Return the (x, y) coordinate for the center point of the cell that contains the specified text.  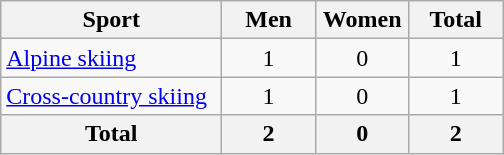
Men (269, 20)
Alpine skiing (112, 58)
Cross-country skiing (112, 96)
Women (362, 20)
Sport (112, 20)
